Scan for the cell matching the given text and deliver its [x, y] coordinate at center. 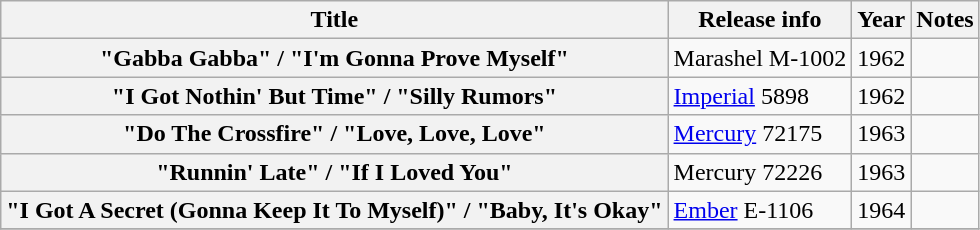
Marashel M-1002 [760, 58]
"I Got A Secret (Gonna Keep It To Myself)" / "Baby, It's Okay" [334, 210]
1964 [882, 210]
Imperial 5898 [760, 96]
Year [882, 20]
Mercury 72226 [760, 172]
"Gabba Gabba" / "I'm Gonna Prove Myself" [334, 58]
"Do The Crossfire" / "Love, Love, Love" [334, 134]
Release info [760, 20]
"Runnin' Late" / "If I Loved You" [334, 172]
"I Got Nothin' But Time" / "Silly Rumors" [334, 96]
Ember E-1106 [760, 210]
Mercury 72175 [760, 134]
Title [334, 20]
Notes [945, 20]
